Pinpoint the cell where the given text exists, returning its [X, Y] midpoint coordinate. 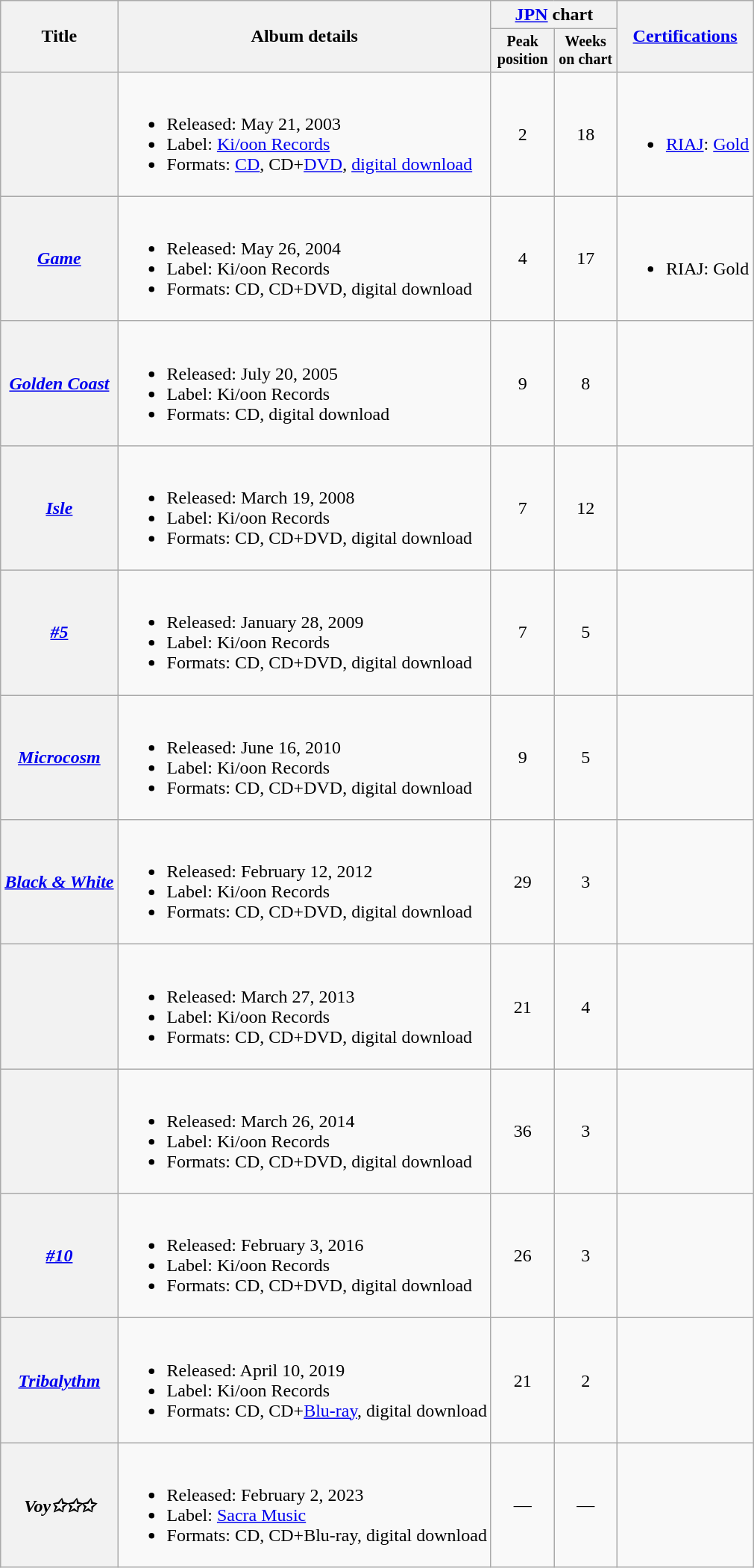
Game [60, 258]
Released: March 19, 2008Label: Ki/oon RecordsFormats: CD, CD+DVD, digital download [304, 507]
Tribalythm [60, 1380]
18 [585, 134]
Released: January 28, 2009Label: Ki/oon RecordsFormats: CD, CD+DVD, digital download [304, 633]
Certifications [685, 37]
26 [522, 1256]
Isle [60, 507]
Black & White [60, 882]
Released: June 16, 2010Label: Ki/oon RecordsFormats: CD, CD+DVD, digital download [304, 758]
Released: February 12, 2012Label: Ki/oon RecordsFormats: CD, CD+DVD, digital download [304, 882]
12 [585, 507]
Album details [304, 37]
Microcosm [60, 758]
Released: February 3, 2016Label: Ki/oon RecordsFormats: CD, CD+DVD, digital download [304, 1256]
Released: February 2, 2023Label: Sacra MusicFormats: CD, CD+Blu-ray, digital download [304, 1505]
Title [60, 37]
Released: March 27, 2013Label: Ki/oon RecordsFormats: CD, CD+DVD, digital download [304, 1007]
#5 [60, 633]
Voy✩✩✩ [60, 1505]
36 [522, 1131]
JPN chart [553, 15]
Released: April 10, 2019Label: Ki/oon RecordsFormats: CD, CD+Blu-ray, digital download [304, 1380]
#10 [60, 1256]
8 [585, 383]
Released: March 26, 2014Label: Ki/oon RecordsFormats: CD, CD+DVD, digital download [304, 1131]
Peak position [522, 51]
29 [522, 882]
Released: May 21, 2003Label: Ki/oon RecordsFormats: CD, CD+DVD, digital download [304, 134]
17 [585, 258]
Golden Coast [60, 383]
Released: July 20, 2005Label: Ki/oon RecordsFormats: CD, digital download [304, 383]
Released: May 26, 2004Label: Ki/oon RecordsFormats: CD, CD+DVD, digital download [304, 258]
Weeks on chart [585, 51]
